Extract the (x, y) coordinate from the center of the cell holding the provided text.  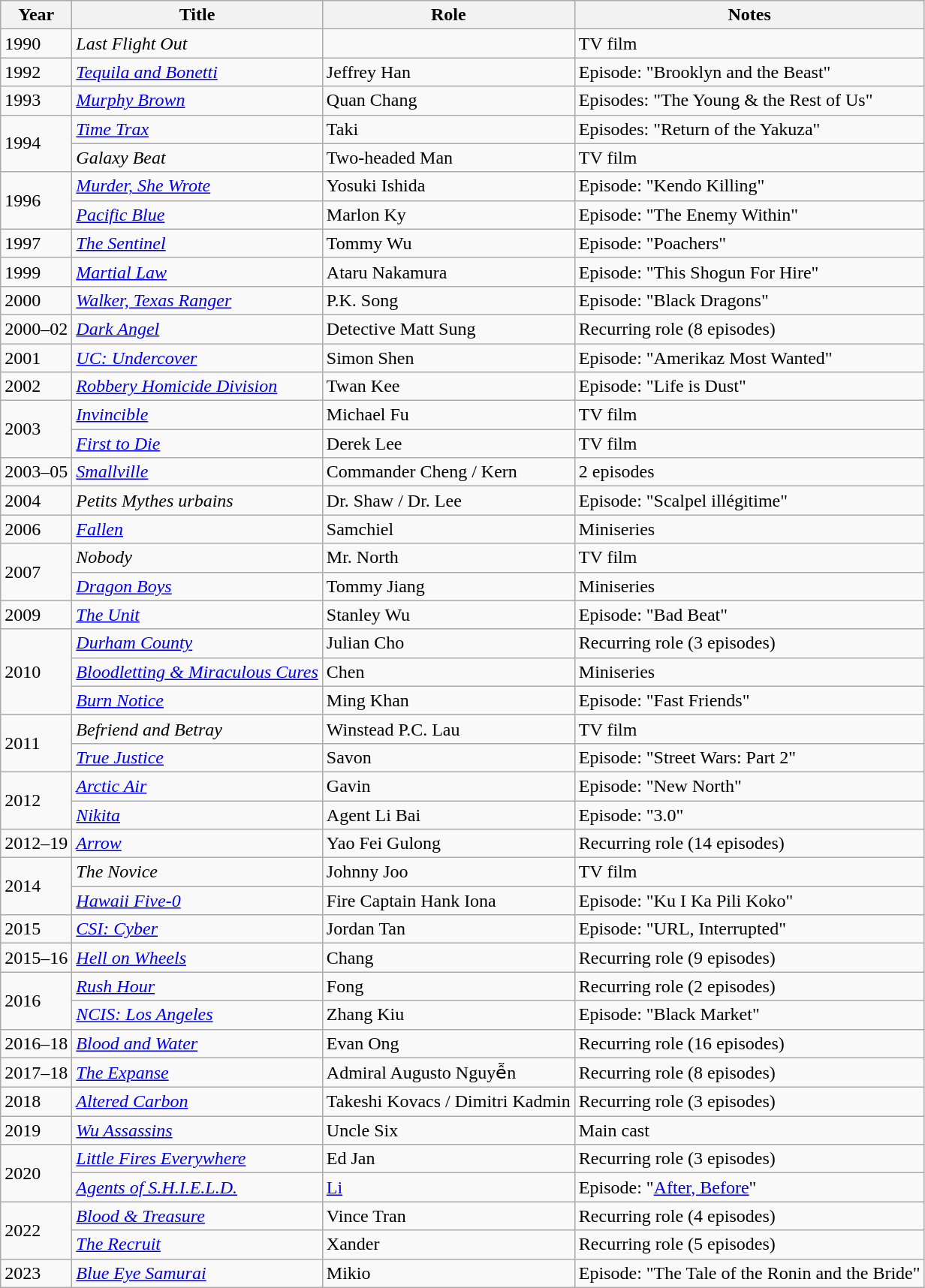
Admiral Augusto Nguyễn (448, 1073)
Episodes: "Return of the Yakuza" (749, 129)
Marlon Ky (448, 215)
Year (36, 15)
Chen (448, 672)
Bloodletting & Miraculous Cures (197, 672)
Chang (448, 958)
Commander Cheng / Kern (448, 472)
Petits Mythes urbains (197, 501)
Episode: "Black Dragons" (749, 300)
Murder, She Wrote (197, 186)
Main cast (749, 1130)
Recurring role (4 episodes) (749, 1216)
Zhang Kiu (448, 1015)
Befriend and Betray (197, 729)
Recurring role (2 episodes) (749, 986)
Little Fires Everywhere (197, 1159)
Episode: "Street Wars: Part 2" (749, 757)
2010 (36, 672)
Winstead P.C. Lau (448, 729)
Dragon Boys (197, 586)
CSI: Cyber (197, 929)
Episode: "Black Market" (749, 1015)
2018 (36, 1102)
Dr. Shaw / Dr. Lee (448, 501)
Derek Lee (448, 444)
First to Die (197, 444)
2012–19 (36, 844)
Episode: "New North" (749, 786)
Twan Kee (448, 387)
Jordan Tan (448, 929)
Tequila and Bonetti (197, 72)
Altered Carbon (197, 1102)
Smallville (197, 472)
Quan Chang (448, 101)
Galaxy Beat (197, 158)
Arctic Air (197, 786)
Fire Captain Hank Iona (448, 901)
2022 (36, 1230)
The Unit (197, 615)
2023 (36, 1273)
Hawaii Five-0 (197, 901)
Agents of S.H.I.E.L.D. (197, 1187)
Nikita (197, 814)
2003–05 (36, 472)
The Recruit (197, 1244)
2019 (36, 1130)
Yao Fei Gulong (448, 844)
Stanley Wu (448, 615)
NCIS: Los Angeles (197, 1015)
Episode: "Life is Dust" (749, 387)
Title (197, 15)
Two-headed Man (448, 158)
Notes (749, 15)
Rush Hour (197, 986)
Role (448, 15)
1993 (36, 101)
Episode: "The Enemy Within" (749, 215)
Robbery Homicide Division (197, 387)
2003 (36, 429)
Dark Angel (197, 329)
Episodes: "The Young & the Rest of Us" (749, 101)
The Expanse (197, 1073)
Blue Eye Samurai (197, 1273)
2002 (36, 387)
The Novice (197, 872)
2009 (36, 615)
P.K. Song (448, 300)
1994 (36, 143)
1992 (36, 72)
Blood & Treasure (197, 1216)
Recurring role (14 episodes) (749, 844)
Fong (448, 986)
Michael Fu (448, 415)
2012 (36, 800)
Agent Li Bai (448, 814)
Taki (448, 129)
Yosuki Ishida (448, 186)
Samchiel (448, 529)
Uncle Six (448, 1130)
Ed Jan (448, 1159)
Fallen (197, 529)
Savon (448, 757)
Durham County (197, 643)
Episode: "After, Before" (749, 1187)
Mr. North (448, 558)
Walker, Texas Ranger (197, 300)
Evan Ong (448, 1043)
Wu Assassins (197, 1130)
2015–16 (36, 958)
Takeshi Kovacs / Dimitri Kadmin (448, 1102)
Tommy Jiang (448, 586)
Hell on Wheels (197, 958)
2006 (36, 529)
2000–02 (36, 329)
Arrow (197, 844)
Vince Tran (448, 1216)
2014 (36, 886)
Episode: "Bad Beat" (749, 615)
Johnny Joo (448, 872)
Time Trax (197, 129)
UC: Undercover (197, 358)
2011 (36, 743)
Murphy Brown (197, 101)
Simon Shen (448, 358)
Recurring role (5 episodes) (749, 1244)
Episode: "Brooklyn and the Beast" (749, 72)
Episode: "Poachers" (749, 243)
Episode: "Amerikaz Most Wanted" (749, 358)
Xander (448, 1244)
2001 (36, 358)
Episode: "Scalpel illégitime" (749, 501)
2016 (36, 1001)
Episode: "3.0" (749, 814)
Episode: "The Tale of the Ronin and the Bride" (749, 1273)
True Justice (197, 757)
Martial Law (197, 272)
Episode: "Kendo Killing" (749, 186)
The Sentinel (197, 243)
2004 (36, 501)
Episode: "Fast Friends" (749, 700)
1996 (36, 200)
Jeffrey Han (448, 72)
Gavin (448, 786)
Recurring role (9 episodes) (749, 958)
Recurring role (16 episodes) (749, 1043)
1997 (36, 243)
Invincible (197, 415)
Ataru Nakamura (448, 272)
2 episodes (749, 472)
Tommy Wu (448, 243)
1999 (36, 272)
Julian Cho (448, 643)
1990 (36, 44)
Last Flight Out (197, 44)
2000 (36, 300)
2020 (36, 1173)
Blood and Water (197, 1043)
2015 (36, 929)
2016–18 (36, 1043)
Episode: "This Shogun For Hire" (749, 272)
2017–18 (36, 1073)
Episode: "Ku I Ka Pili Koko" (749, 901)
Ming Khan (448, 700)
Episode: "URL, Interrupted" (749, 929)
Burn Notice (197, 700)
Li (448, 1187)
Pacific Blue (197, 215)
Mikio (448, 1273)
Detective Matt Sung (448, 329)
2007 (36, 572)
Nobody (197, 558)
